Search for the cell housing the specified text and yield its (X, Y) center coordinate. 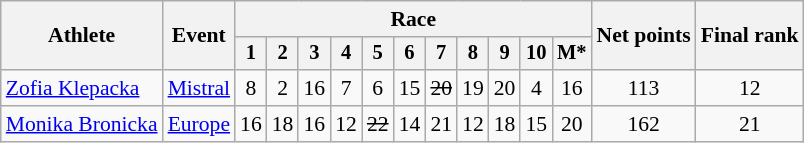
10 (536, 54)
M* (572, 54)
162 (643, 124)
1 (251, 54)
Race (413, 19)
9 (505, 54)
22 (378, 124)
5 (378, 54)
Monika Bronicka (82, 124)
Europe (199, 124)
3 (314, 54)
Athlete (82, 36)
Event (199, 36)
Zofia Klepacka (82, 88)
19 (473, 88)
Net points (643, 36)
Mistral (199, 88)
113 (643, 88)
Final rank (750, 36)
14 (410, 124)
